Provide the [x, y] coordinate of the cell's center where the given text is located.  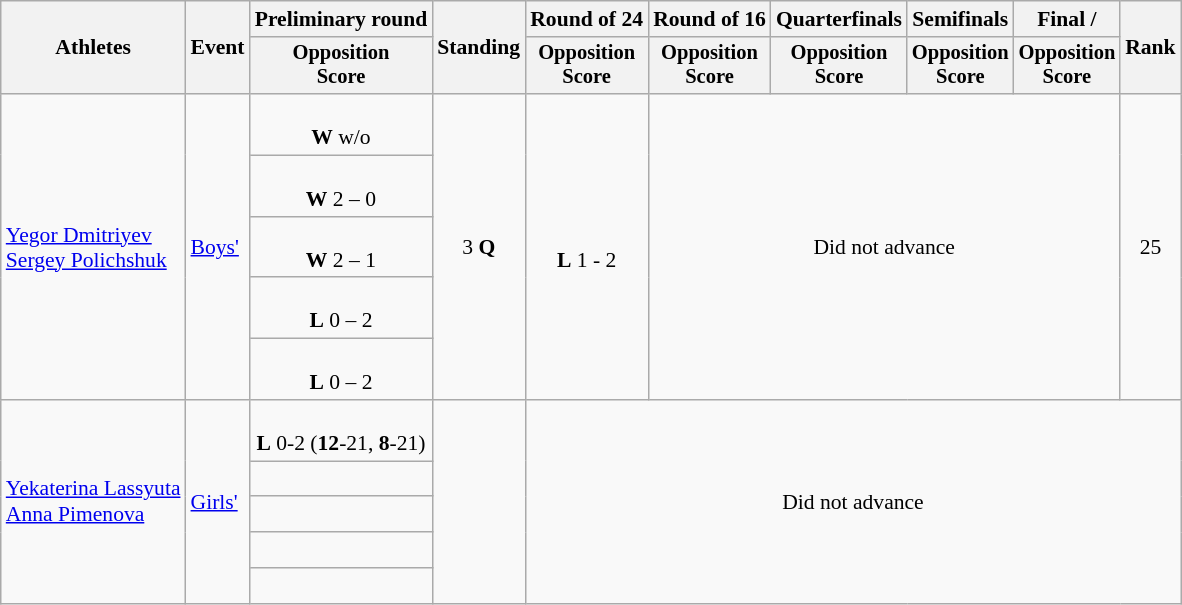
Quarterfinals [839, 19]
W w/o [342, 124]
Yegor DmitriyevSergey Polichshuk [94, 247]
Boys' [218, 247]
L 1 - 2 [586, 247]
Rank [1150, 48]
W 2 – 0 [342, 186]
Athletes [94, 48]
25 [1150, 247]
L 0-2 (12-21, 8-21) [342, 430]
Round of 16 [710, 19]
Final / [1068, 19]
Girls' [218, 502]
3 Q [478, 247]
Semifinals [960, 19]
Preliminary round [342, 19]
Event [218, 48]
Round of 24 [586, 19]
W 2 – 1 [342, 248]
Standing [478, 48]
Yekaterina LassyutaAnna Pimenova [94, 502]
